Output the (x, y) coordinate of the center of the cell containing the given text.  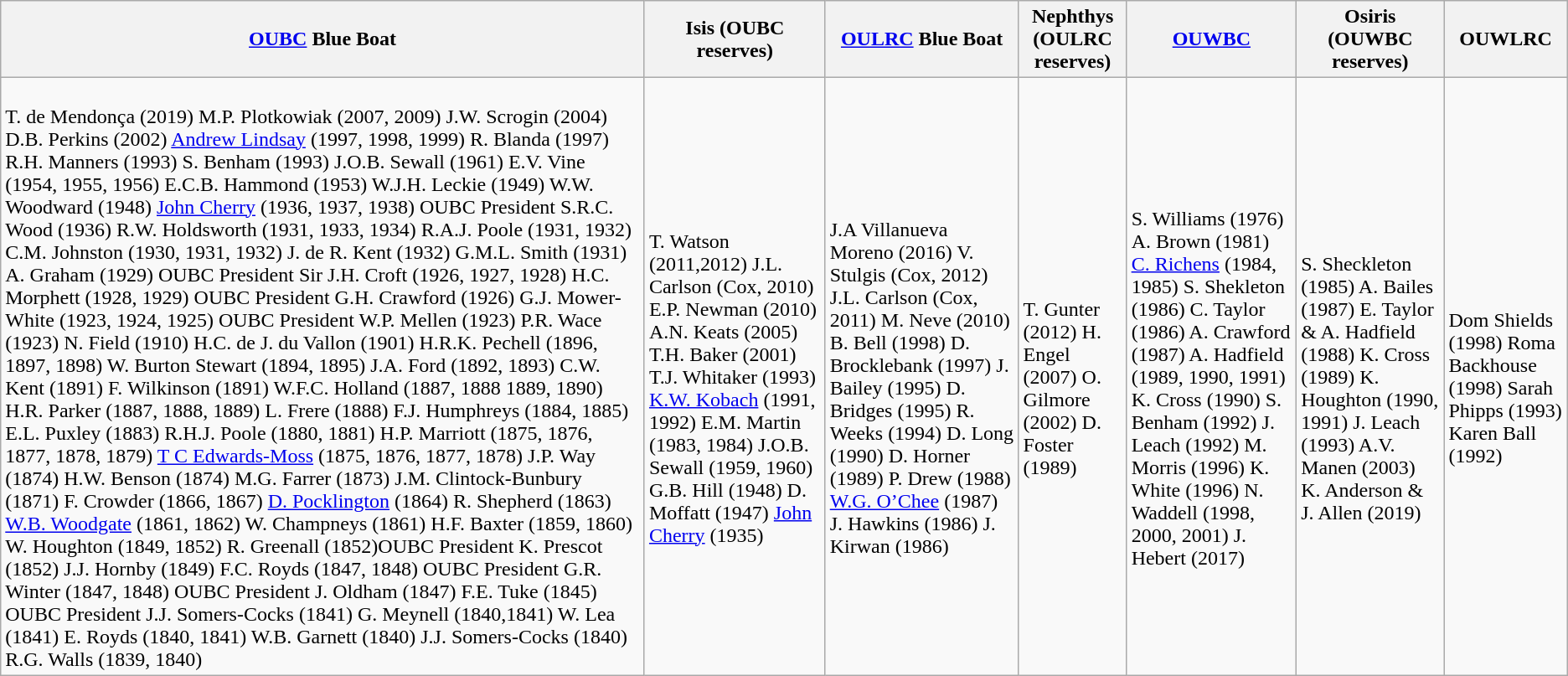
T. Gunter (2012) H. Engel (2007) O. Gilmore (2002) D. Foster (1989) (1072, 377)
OUWLRC (1506, 39)
OULRC Blue Boat (921, 39)
Osiris (OUWBC reserves) (1370, 39)
OUWBC (1211, 39)
Dom Shields (1998) Roma Backhouse (1998) Sarah Phipps (1993) Karen Ball (1992) (1506, 377)
OUBC Blue Boat (323, 39)
Isis (OUBC reserves) (735, 39)
Nephthys (OULRC reserves) (1072, 39)
